Pinpoint the cell where the given text exists, returning its (x, y) midpoint coordinate. 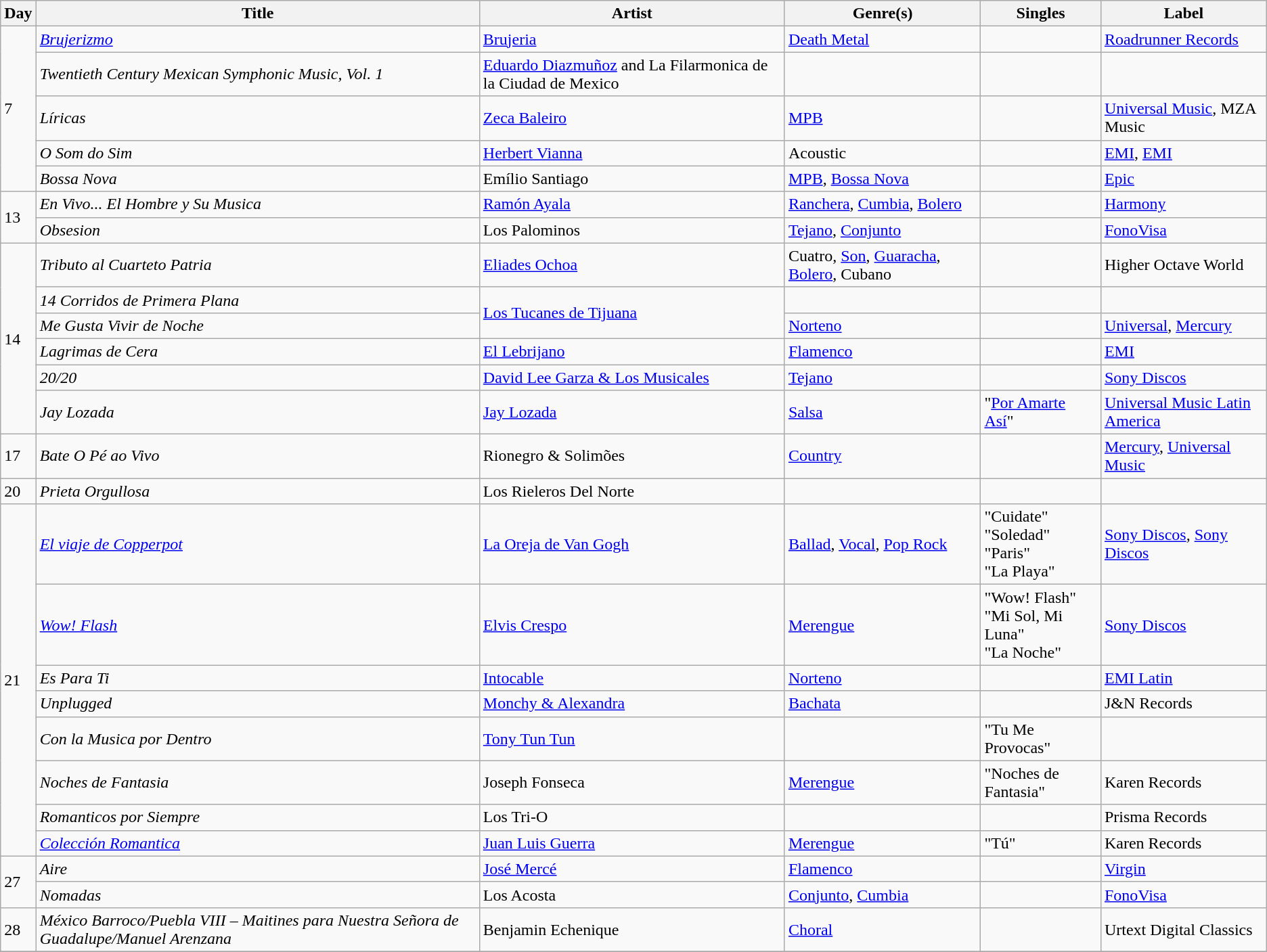
El Lebrijano (632, 351)
Juan Luis Guerra (632, 843)
Brujerizmo (257, 39)
Mercury, Universal Music (1183, 456)
Virgin (1183, 869)
17 (18, 456)
Los Palominos (632, 230)
Obsesion (257, 230)
Wow! Flash (257, 625)
Me Gusta Vivir de Noche (257, 325)
México Barroco/Puebla VIII – Maitines para Nuestra Señora de Guadalupe/Manuel Arenzana (257, 930)
27 (18, 882)
Monchy & Alexandra (632, 704)
Elvis Crespo (632, 625)
Bossa Nova (257, 179)
Rionegro & Solimões (632, 456)
Tributo al Cuarteto Patria (257, 265)
Romanticos por Siempre (257, 817)
28 (18, 930)
Urtext Digital Classics (1183, 930)
Unplugged (257, 704)
Conjunto, Cumbia (883, 894)
"Por Amarte Así" (1041, 413)
Los Tri-O (632, 817)
EMI, EMI (1183, 153)
Twentieth Century Mexican Symphonic Music, Vol. 1 (257, 74)
Universal Music, MZA Music (1183, 118)
José Mercé (632, 869)
Prisma Records (1183, 817)
Los Rieleros Del Norte (632, 491)
MPB (883, 118)
Cuatro, Son, Guaracha, Bolero, Cubano (883, 265)
Ramón Ayala (632, 204)
Nomadas (257, 894)
EMI (1183, 351)
Líricas (257, 118)
14 (18, 338)
Joseph Fonseca (632, 782)
Tony Tun Tun (632, 739)
20/20 (257, 377)
"Tu Me Provocas" (1041, 739)
Artist (632, 14)
Choral (883, 930)
Brujeria (632, 39)
Ranchera, Cumbia, Bolero (883, 204)
Intocable (632, 678)
Universal, Mercury (1183, 325)
"Wow! Flash""Mi Sol, Mi Luna""La Noche" (1041, 625)
Los Acosta (632, 894)
O Som do Sim (257, 153)
Bate O Pé ao Vivo (257, 456)
Acoustic (883, 153)
Emílio Santiago (632, 179)
"Noches de Fantasia" (1041, 782)
Eduardo Diazmuñoz and La Filarmonica de la Ciudad de Mexico (632, 74)
Tejano, Conjunto (883, 230)
Harmony (1183, 204)
Higher Octave World (1183, 265)
Label (1183, 14)
Genre(s) (883, 14)
EMI Latin (1183, 678)
Ballad, Vocal, Pop Rock (883, 544)
Los Tucanes de Tijuana (632, 313)
MPB, Bossa Nova (883, 179)
Benjamin Echenique (632, 930)
Day (18, 14)
Title (257, 14)
Zeca Baleiro (632, 118)
Bachata (883, 704)
13 (18, 217)
Singles (1041, 14)
David Lee Garza & Los Musicales (632, 377)
Con la Musica por Dentro (257, 739)
Eliades Ochoa (632, 265)
Herbert Vianna (632, 153)
Es Para Ti (257, 678)
La Oreja de Van Gogh (632, 544)
Epic (1183, 179)
20 (18, 491)
Sony Discos, Sony Discos (1183, 544)
Roadrunner Records (1183, 39)
21 (18, 680)
"Tú" (1041, 843)
7 (18, 109)
Universal Music Latin America (1183, 413)
Lagrimas de Cera (257, 351)
"Cuidate""Soledad""Paris""La Playa" (1041, 544)
Tejano (883, 377)
Salsa (883, 413)
Country (883, 456)
14 Corridos de Primera Plana (257, 300)
Death Metal (883, 39)
Aire (257, 869)
J&N Records (1183, 704)
El viaje de Copperpot (257, 544)
En Vivo... El Hombre y Su Musica (257, 204)
Prieta Orgullosa (257, 491)
Noches de Fantasia (257, 782)
Colección Romantica (257, 843)
